Search for the cell housing the specified text and yield its (x, y) center coordinate. 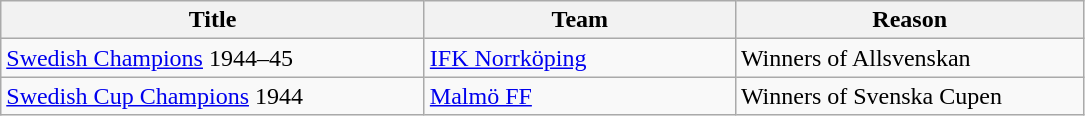
IFK Norrköping (580, 58)
Swedish Cup Champions 1944 (213, 96)
Title (213, 20)
Reason (910, 20)
Malmö FF (580, 96)
Team (580, 20)
Winners of Svenska Cupen (910, 96)
Swedish Champions 1944–45 (213, 58)
Winners of Allsvenskan (910, 58)
